Scan for the cell matching the given text and deliver its [x, y] coordinate at center. 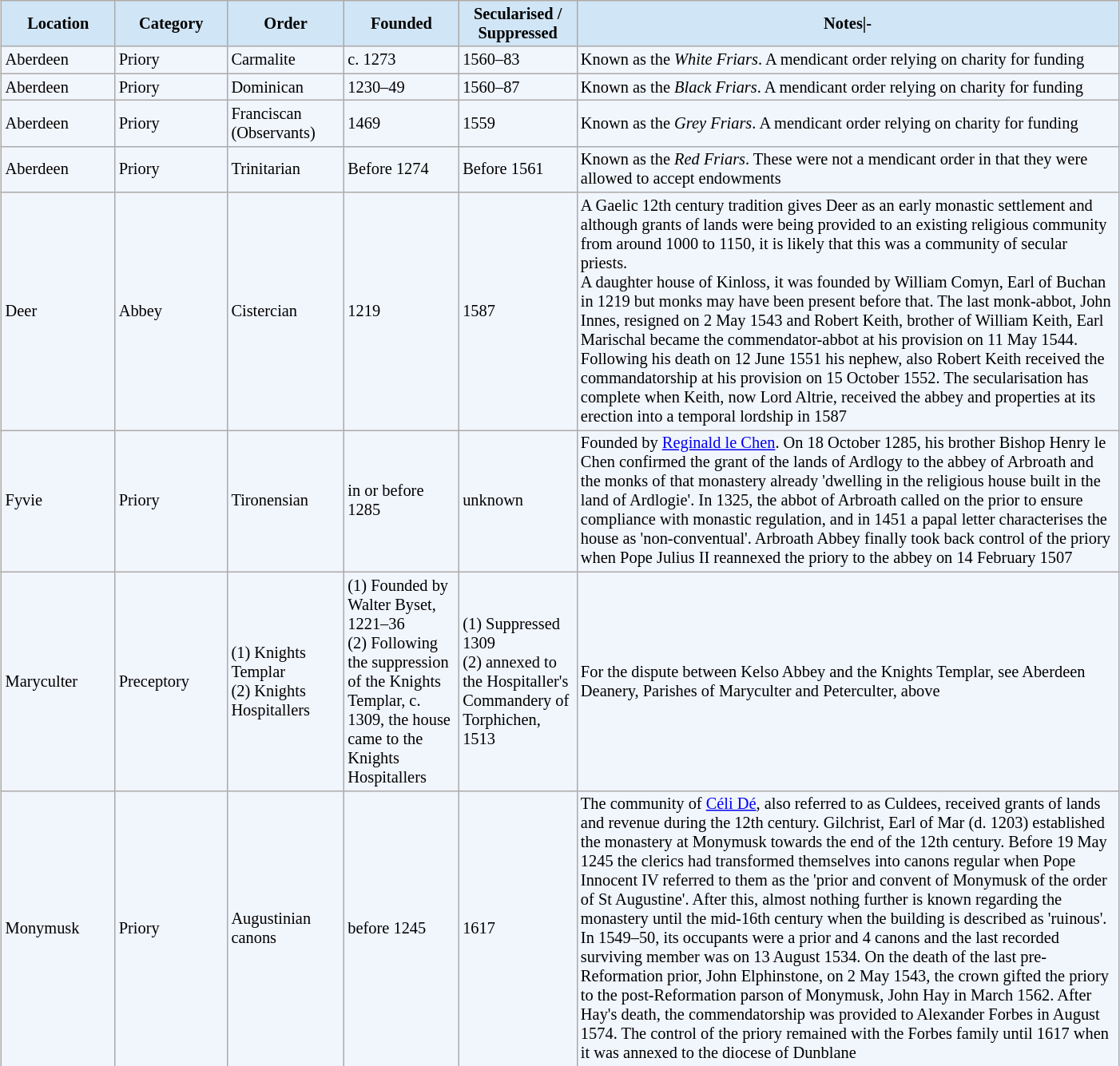
1219 [401, 311]
1560–87 [518, 87]
Abbey [171, 311]
Before 1561 [518, 169]
Known as the White Friars. A mendicant order relying on charity for funding [848, 60]
Fyvie [58, 501]
c. 1273 [401, 60]
Dominican [286, 87]
For the dispute between Kelso Abbey and the Knights Templar, see Aberdeen Deanery, Parishes of Maryculter and Peterculter, above [848, 681]
Carmalite [286, 60]
1559 [518, 123]
Maryculter [58, 681]
unknown [518, 501]
Franciscan (Observants) [286, 123]
Secularised / Suppressed [518, 23]
Tironensian [286, 501]
1230–49 [401, 87]
Location [58, 23]
Founded [401, 23]
(1) Knights Templar(2) Knights Hospitallers [286, 681]
Before 1274 [401, 169]
Order [286, 23]
1587 [518, 311]
Preceptory [171, 681]
Known as the Red Friars. These were not a mendicant order in that they were allowed to accept endowments [848, 169]
Deer [58, 311]
Notes|- [848, 23]
Cistercian [286, 311]
(1) Founded by Walter Byset, 1221–36(2) Following the suppression of the Knights Templar, c. 1309, the house came to the Knights Hospitallers [401, 681]
1469 [401, 123]
Category [171, 23]
Known as the Grey Friars. A mendicant order relying on charity for funding [848, 123]
Known as the Black Friars. A mendicant order relying on charity for funding [848, 87]
1560–83 [518, 60]
in or before 1285 [401, 501]
(1) Suppressed 1309(2) annexed to the Hospitaller's Commandery of Torphichen, 1513 [518, 681]
Trinitarian [286, 169]
